Scan for the cell matching the given text and deliver its [X, Y] coordinate at center. 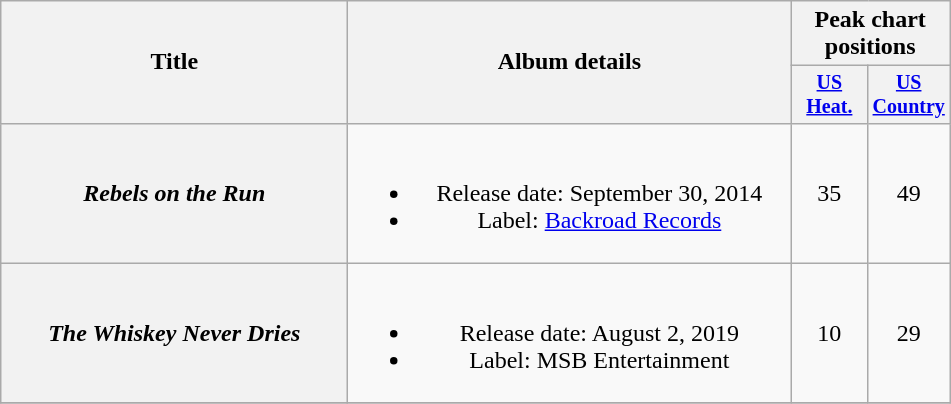
29 [909, 333]
49 [909, 193]
US Country [909, 94]
10 [830, 333]
Rebels on the Run [174, 193]
The Whiskey Never Dries [174, 333]
35 [830, 193]
Album details [570, 62]
Release date: August 2, 2019Label: MSB Entertainment [570, 333]
Peak chart positions [870, 34]
Release date: September 30, 2014Label: Backroad Records [570, 193]
Title [174, 62]
USHeat. [830, 94]
